Locate the cell with the specified text and output its (X, Y) center coordinate. 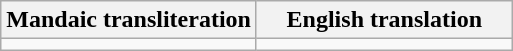
English translation (384, 20)
Mandaic transliteration (129, 20)
